Scan for the cell matching the given text and deliver its (X, Y) coordinate at center. 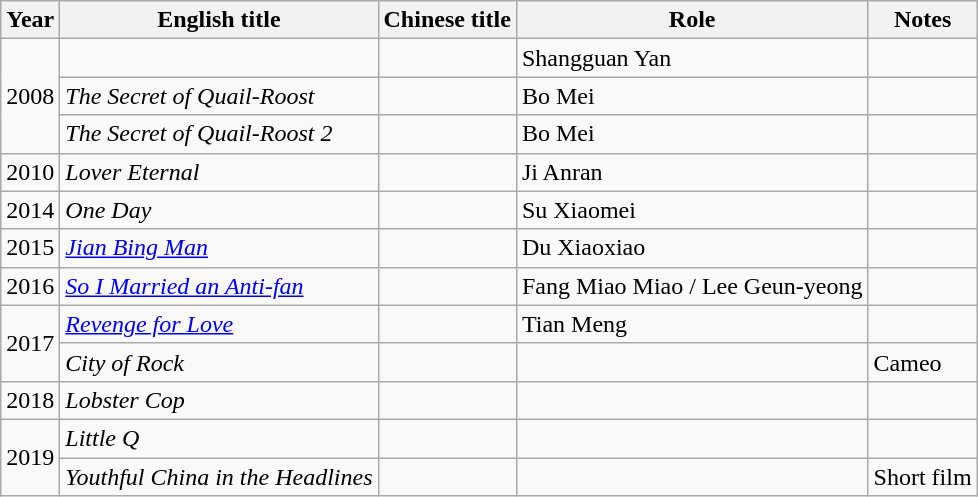
Notes (922, 20)
2010 (30, 172)
2017 (30, 343)
Su Xiaomei (692, 210)
English title (219, 20)
Shangguan Yan (692, 58)
2019 (30, 457)
2008 (30, 96)
2018 (30, 400)
Role (692, 20)
Fang Miao Miao / Lee Geun-yeong (692, 286)
Chinese title (447, 20)
Du Xiaoxiao (692, 248)
Cameo (922, 362)
2014 (30, 210)
Year (30, 20)
2016 (30, 286)
One Day (219, 210)
Ji Anran (692, 172)
Revenge for Love (219, 324)
Little Q (219, 438)
Short film (922, 477)
Lover Eternal (219, 172)
Lobster Cop (219, 400)
The Secret of Quail-Roost 2 (219, 134)
City of Rock (219, 362)
Jian Bing Man (219, 248)
So I Married an Anti-fan (219, 286)
Youthful China in the Headlines (219, 477)
The Secret of Quail-Roost (219, 96)
2015 (30, 248)
Tian Meng (692, 324)
